Identify which cell holds the provided text, then report its (x, y) central coordinate. 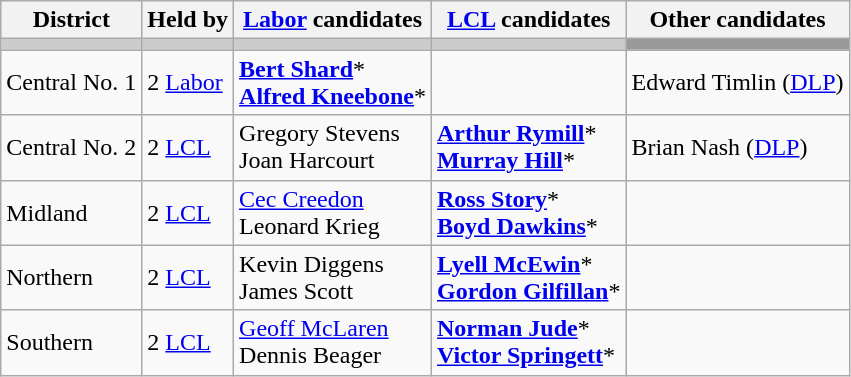
Arthur Rymill* Murray Hill* (529, 148)
Midland (72, 212)
Lyell McEwin* Gordon Gilfillan* (529, 278)
Other candidates (738, 20)
Gregory Stevens Joan Harcourt (333, 148)
Held by (188, 20)
2 Labor (188, 82)
Central No. 2 (72, 148)
Norman Jude* Victor Springett* (529, 342)
Geoff McLaren Dennis Beager (333, 342)
Southern (72, 342)
Central No. 1 (72, 82)
District (72, 20)
Labor candidates (333, 20)
LCL candidates (529, 20)
Ross Story* Boyd Dawkins* (529, 212)
Cec Creedon Leonard Krieg (333, 212)
Northern (72, 278)
Edward Timlin (DLP) (738, 82)
Kevin Diggens James Scott (333, 278)
Bert Shard* Alfred Kneebone* (333, 82)
Brian Nash (DLP) (738, 148)
